Find where the given text appears and provide that cell's center as (X, Y) coordinate. 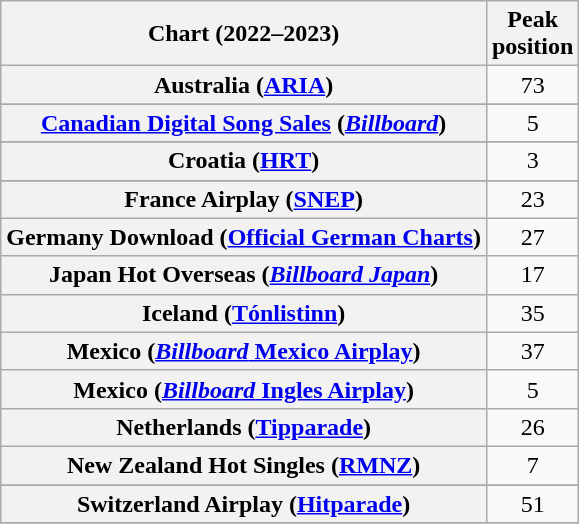
51 (532, 503)
Croatia (HRT) (244, 161)
Iceland (Tónlistinn) (244, 313)
Peakposition (532, 34)
Mexico (Billboard Mexico Airplay) (244, 351)
35 (532, 313)
Germany Download (Official German Charts) (244, 237)
France Airplay (SNEP) (244, 199)
7 (532, 465)
Japan Hot Overseas (Billboard Japan) (244, 275)
Canadian Digital Song Sales (Billboard) (244, 123)
Chart (2022–2023) (244, 34)
Switzerland Airplay (Hitparade) (244, 503)
Mexico (Billboard Ingles Airplay) (244, 389)
3 (532, 161)
37 (532, 351)
26 (532, 427)
27 (532, 237)
New Zealand Hot Singles (RMNZ) (244, 465)
17 (532, 275)
73 (532, 85)
23 (532, 199)
Netherlands (Tipparade) (244, 427)
Australia (ARIA) (244, 85)
